Detect which cell encompasses the target text, then output its (x, y) center coordinate. 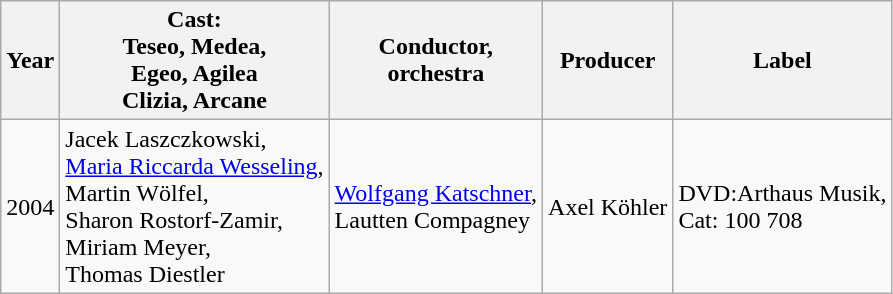
Cast:Teseo, Medea,Egeo, AgileaClizia, Arcane (194, 60)
Producer (608, 60)
Label (782, 60)
Year (30, 60)
Wolfgang Katschner,Lautten Compagney (436, 206)
DVD:Arthaus Musik,Cat: 100 708 (782, 206)
Axel Köhler (608, 206)
Jacek Laszczkowski,Maria Riccarda Wesseling,Martin Wölfel,Sharon Rostorf-Zamir,Miriam Meyer,Thomas Diestler (194, 206)
2004 (30, 206)
Conductor,orchestra (436, 60)
